Identify which cell holds the provided text, then report its (x, y) central coordinate. 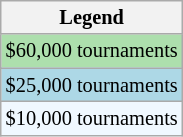
$25,000 tournaments (92, 85)
Legend (92, 17)
$60,000 tournaments (92, 51)
$10,000 tournaments (92, 118)
